Search for the cell housing the specified text and yield its [X, Y] center coordinate. 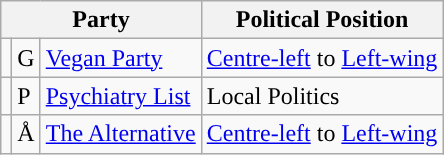
Å [26, 134]
G [26, 58]
Local Politics [322, 96]
Vegan Party [120, 58]
P [26, 96]
Political Position [322, 20]
The Alternative [120, 134]
Party [101, 20]
Psychiatry List [120, 96]
